Locate the cell with the specified text and output its [X, Y] center coordinate. 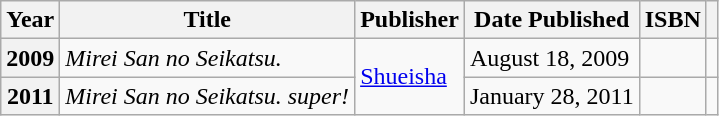
Mirei San no Seikatsu. [208, 58]
August 18, 2009 [552, 58]
January 28, 2011 [552, 96]
Shueisha [410, 77]
2011 [30, 96]
ISBN [672, 20]
Title [208, 20]
Date Published [552, 20]
Mirei San no Seikatsu. super! [208, 96]
Publisher [410, 20]
Year [30, 20]
2009 [30, 58]
